Return [x, y] of the center of cell containing provided text 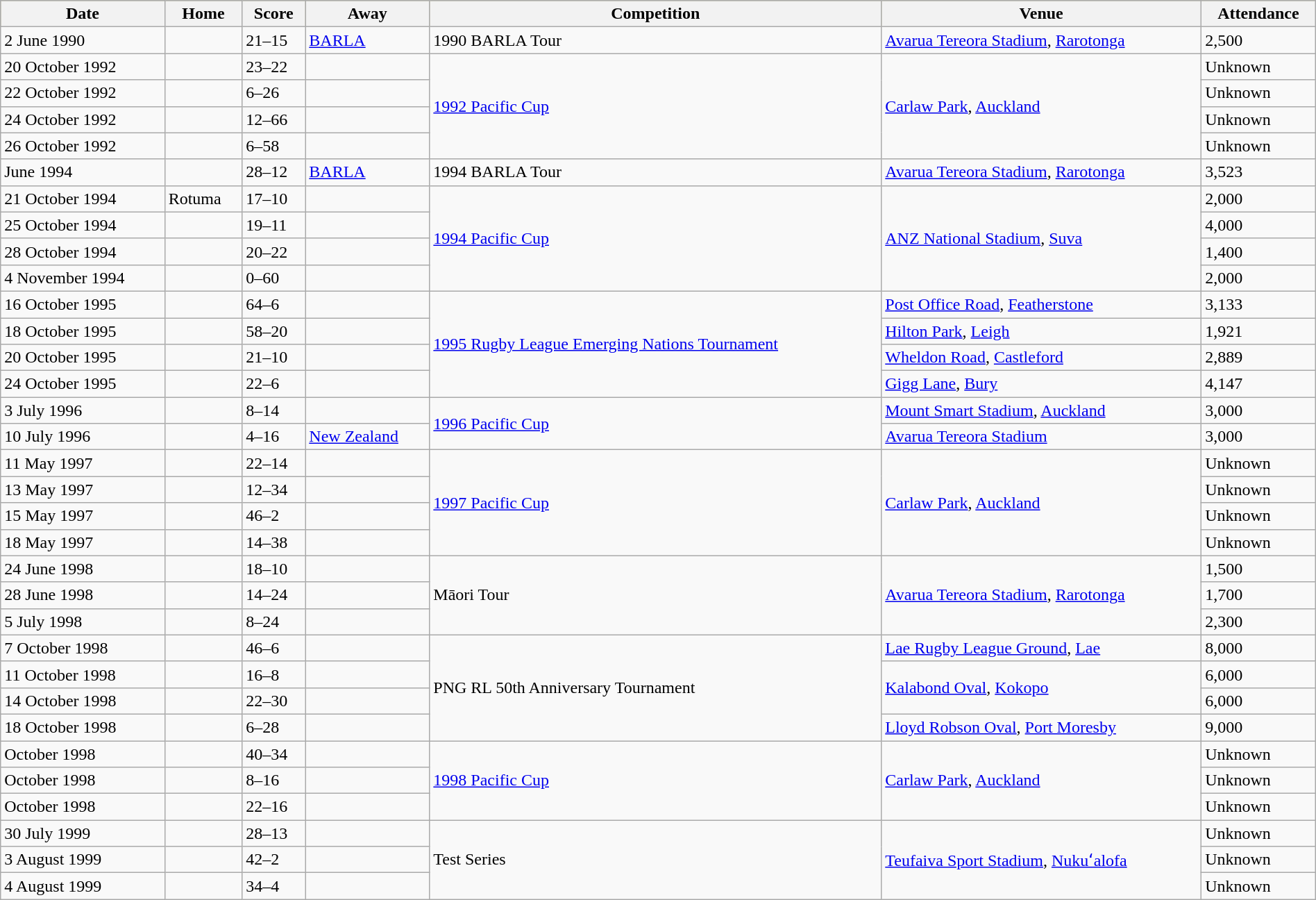
8,000 [1259, 648]
1,400 [1259, 251]
15 May 1997 [83, 516]
Test Series [655, 860]
1,500 [1259, 569]
12–34 [273, 490]
1,700 [1259, 595]
42–2 [273, 860]
1997 Pacific Cup [655, 503]
Competition [655, 14]
13 May 1997 [83, 490]
28 June 1998 [83, 595]
26 October 1992 [83, 146]
20–22 [273, 251]
18 May 1997 [83, 542]
40–34 [273, 753]
1996 Pacific Cup [655, 424]
Lloyd Robson Oval, Port Moresby [1041, 727]
16 October 1995 [83, 304]
4,147 [1259, 384]
28 October 1994 [83, 251]
28–13 [273, 833]
14–24 [273, 595]
Venue [1041, 14]
8–14 [273, 410]
4 November 1994 [83, 278]
17–10 [273, 199]
24 June 1998 [83, 569]
1998 Pacific Cup [655, 780]
Avarua Tereora Stadium [1041, 437]
22–14 [273, 463]
1992 Pacific Cup [655, 106]
16–8 [273, 674]
3 August 1999 [83, 860]
1994 BARLA Tour [655, 172]
22 October 1992 [83, 93]
46–6 [273, 648]
3 July 1996 [83, 410]
Kalabond Oval, Kokopo [1041, 687]
12–66 [273, 119]
4,000 [1259, 225]
25 October 1994 [83, 225]
21–10 [273, 358]
30 July 1999 [83, 833]
24 October 1995 [83, 384]
11 October 1998 [83, 674]
Home [203, 14]
June 1994 [83, 172]
Date [83, 14]
28–12 [273, 172]
2 June 1990 [83, 40]
1994 Pacific Cup [655, 238]
6–28 [273, 727]
New Zealand [368, 437]
2,500 [1259, 40]
64–6 [273, 304]
22–30 [273, 701]
6–26 [273, 93]
21 October 1994 [83, 199]
Lae Rugby League Ground, Lae [1041, 648]
8–16 [273, 781]
Away [368, 14]
22–6 [273, 384]
1,921 [1259, 331]
11 May 1997 [83, 463]
PNG RL 50th Anniversary Tournament [655, 687]
Teufaiva Sport Stadium, Nukuʻalofa [1041, 860]
8–24 [273, 622]
10 July 1996 [83, 437]
46–2 [273, 516]
18 October 1995 [83, 331]
6–58 [273, 146]
9,000 [1259, 727]
23–22 [273, 67]
18 October 1998 [83, 727]
Hilton Park, Leigh [1041, 331]
Post Office Road, Featherstone [1041, 304]
18–10 [273, 569]
3,523 [1259, 172]
Score [273, 14]
20 October 1992 [83, 67]
4–16 [273, 437]
21–15 [273, 40]
0–60 [273, 278]
19–11 [273, 225]
Attendance [1259, 14]
14 October 1998 [83, 701]
14–38 [273, 542]
Wheldon Road, Castleford [1041, 358]
1990 BARLA Tour [655, 40]
Mount Smart Stadium, Auckland [1041, 410]
34–4 [273, 886]
24 October 1992 [83, 119]
58–20 [273, 331]
Māori Tour [655, 595]
5 July 1998 [83, 622]
3,133 [1259, 304]
2,300 [1259, 622]
Gigg Lane, Bury [1041, 384]
7 October 1998 [83, 648]
4 August 1999 [83, 886]
20 October 1995 [83, 358]
2,889 [1259, 358]
1995 Rugby League Emerging Nations Tournament [655, 344]
Rotuma [203, 199]
ANZ National Stadium, Suva [1041, 238]
22–16 [273, 807]
